Pinpoint the cell where the given text exists, returning its [X, Y] midpoint coordinate. 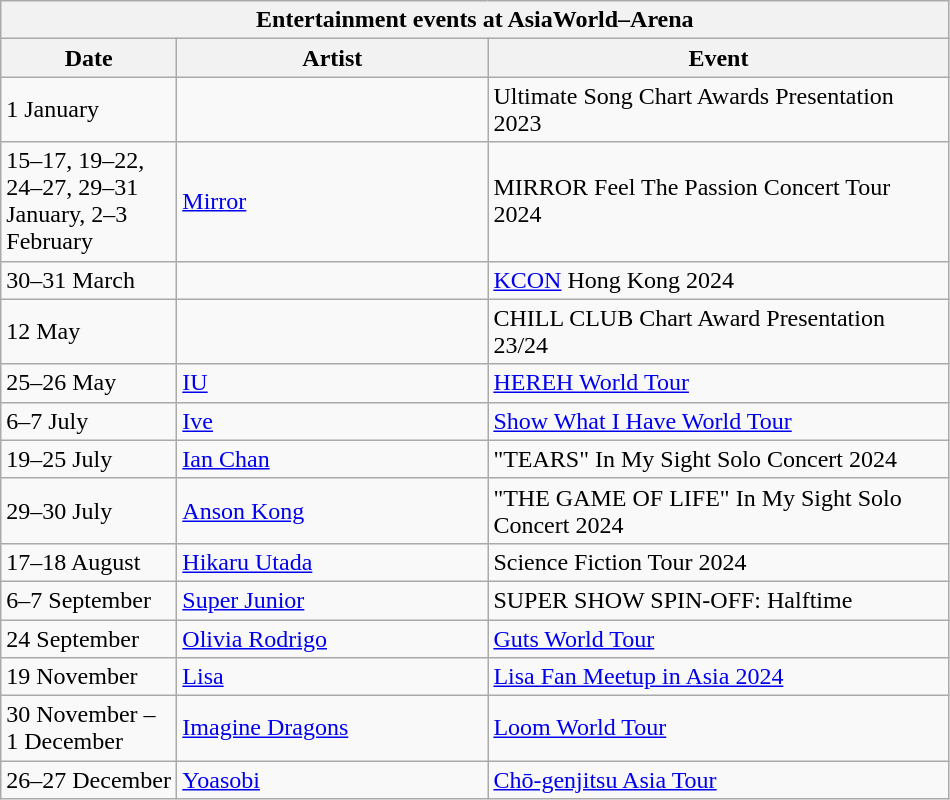
Yoasobi [332, 780]
Artist [332, 58]
MIRROR Feel The Passion Concert Tour 2024 [718, 202]
6–7 September [89, 600]
Guts World Tour [718, 639]
Hikaru Utada [332, 562]
Lisa Fan Meetup in Asia 2024 [718, 677]
Loom World Tour [718, 728]
30–31 March [89, 280]
26–27 December [89, 780]
30 November – 1 December [89, 728]
17–18 August [89, 562]
Chō-genjitsu Asia Tour [718, 780]
IU [332, 383]
24 September [89, 639]
19 November [89, 677]
HEREH World Tour [718, 383]
Imagine Dragons [332, 728]
Super Junior [332, 600]
KCON Hong Kong 2024 [718, 280]
6–7 July [89, 421]
1 January [89, 110]
Ian Chan [332, 459]
"THE GAME OF LIFE" In My Sight Solo Concert 2024 [718, 510]
15–17, 19–22, 24–27, 29–31 January, 2–3 February [89, 202]
Date [89, 58]
25–26 May [89, 383]
Show What I Have World Tour [718, 421]
Ultimate Song Chart Awards Presentation 2023 [718, 110]
29–30 July [89, 510]
Entertainment events at AsiaWorld–Arena [475, 20]
12 May [89, 332]
"TEARS" In My Sight Solo Concert 2024 [718, 459]
Anson Kong [332, 510]
19–25 July [89, 459]
Ive [332, 421]
SUPER SHOW SPIN-OFF: Halftime [718, 600]
Olivia Rodrigo [332, 639]
Event [718, 58]
Mirror [332, 202]
Lisa [332, 677]
CHILL CLUB Chart Award Presentation 23/24 [718, 332]
Science Fiction Tour 2024 [718, 562]
